Extract the [x, y] coordinate from the center of the cell holding the provided text.  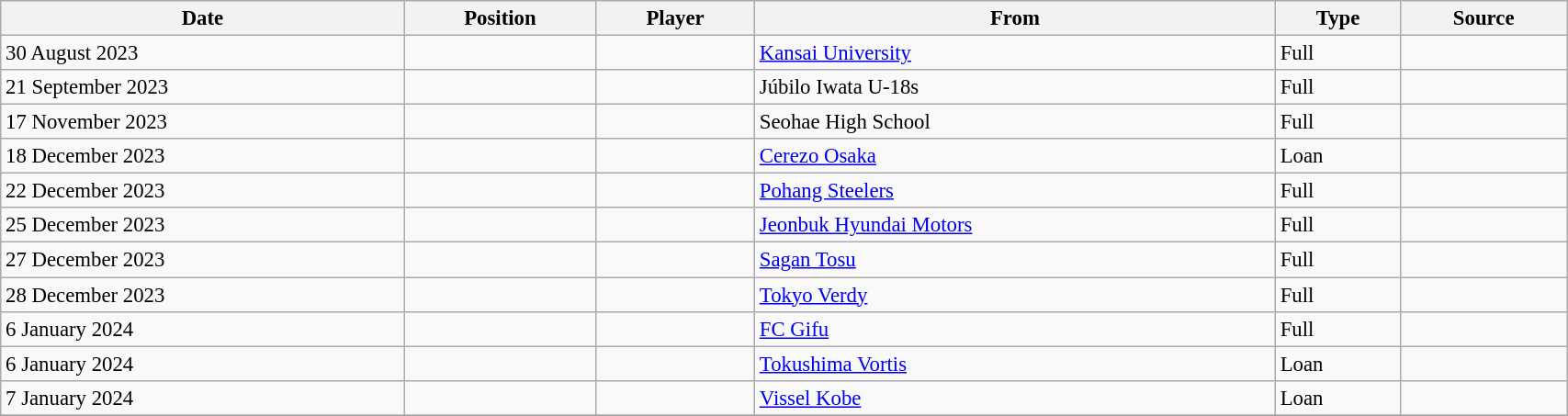
Jeonbuk Hyundai Motors [1016, 225]
18 December 2023 [202, 156]
From [1016, 18]
Player [676, 18]
Date [202, 18]
Tokushima Vortis [1016, 364]
17 November 2023 [202, 122]
Cerezo Osaka [1016, 156]
21 September 2023 [202, 87]
Pohang Steelers [1016, 191]
Source [1484, 18]
Seohae High School [1016, 122]
28 December 2023 [202, 295]
Júbilo Iwata U-18s [1016, 87]
25 December 2023 [202, 225]
Tokyo Verdy [1016, 295]
Kansai University [1016, 53]
22 December 2023 [202, 191]
Vissel Kobe [1016, 398]
FC Gifu [1016, 329]
30 August 2023 [202, 53]
27 December 2023 [202, 260]
Sagan Tosu [1016, 260]
Type [1337, 18]
Position [500, 18]
7 January 2024 [202, 398]
